From the cell containing the given text, extract its center point as (X, Y) coordinate. 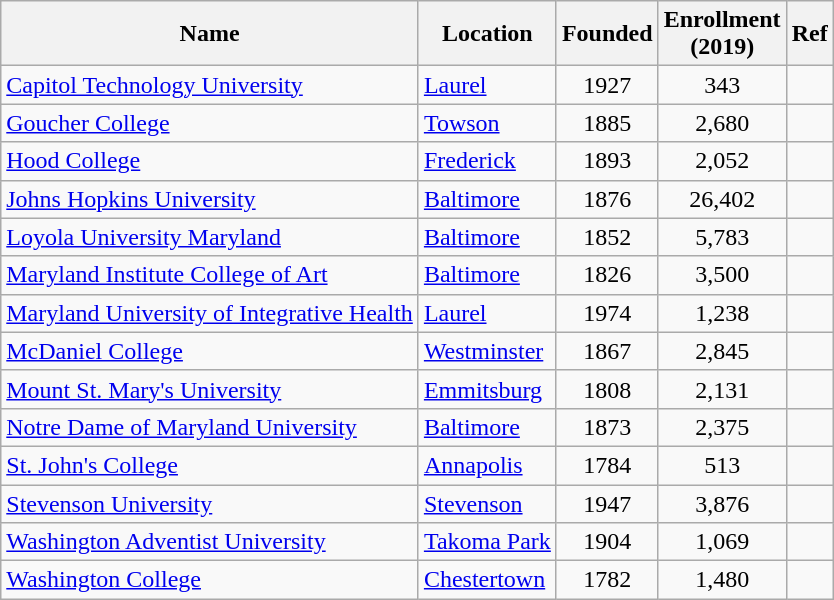
Towson (487, 123)
2,845 (722, 351)
3,876 (722, 503)
1782 (607, 580)
1808 (607, 389)
343 (722, 85)
Washington Adventist University (210, 542)
Maryland Institute College of Art (210, 275)
26,402 (722, 199)
1885 (607, 123)
1927 (607, 85)
Notre Dame of Maryland University (210, 427)
Annapolis (487, 465)
Stevenson (487, 503)
1974 (607, 313)
513 (722, 465)
1876 (607, 199)
1,069 (722, 542)
Washington College (210, 580)
St. John's College (210, 465)
Johns Hopkins University (210, 199)
1,238 (722, 313)
1947 (607, 503)
Founded (607, 34)
Location (487, 34)
Loyola University Maryland (210, 237)
Hood College (210, 161)
Westminster (487, 351)
Stevenson University (210, 503)
Chestertown (487, 580)
Takoma Park (487, 542)
Mount St. Mary's University (210, 389)
Goucher College (210, 123)
1873 (607, 427)
2,680 (722, 123)
1852 (607, 237)
2,375 (722, 427)
1893 (607, 161)
2,131 (722, 389)
1784 (607, 465)
Capitol Technology University (210, 85)
Maryland University of Integrative Health (210, 313)
Name (210, 34)
McDaniel College (210, 351)
Ref (810, 34)
1904 (607, 542)
Enrollment (2019) (722, 34)
2,052 (722, 161)
5,783 (722, 237)
1867 (607, 351)
1,480 (722, 580)
1826 (607, 275)
Frederick (487, 161)
3,500 (722, 275)
Emmitsburg (487, 389)
